Locate the cell with the specified text and output its [X, Y] center coordinate. 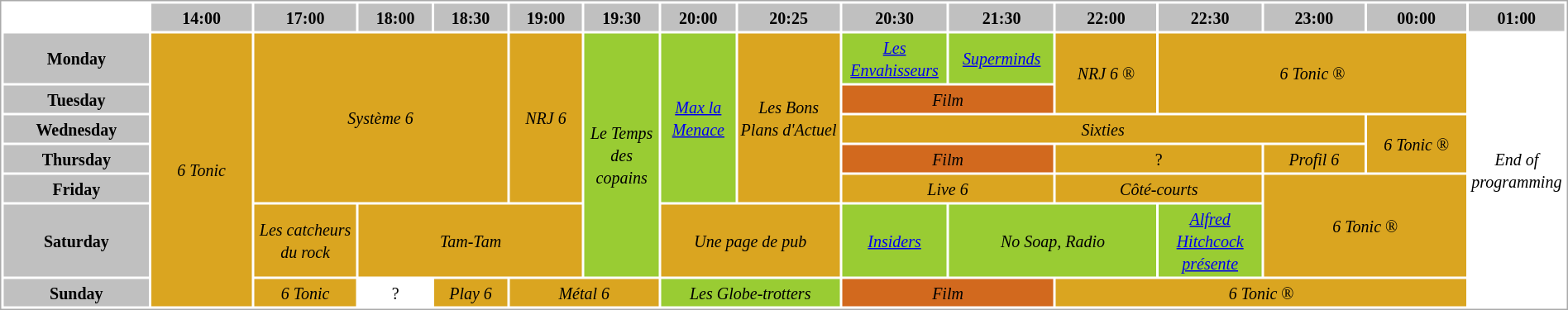
No Soap, Radio [1053, 241]
Thursday [76, 159]
Sixties [1103, 129]
Les Bons Plans d'Actuel [789, 117]
Superminds [1002, 58]
Alfred Hitchcock présente [1210, 241]
00:00 [1416, 17]
Profil 6 [1313, 159]
01:00 [1517, 17]
14:00 [202, 17]
Wednesday [76, 129]
19:00 [546, 17]
Le Temps des copains [622, 155]
20:30 [895, 17]
Côté-courts [1159, 188]
Une page de pub [750, 241]
23:00 [1313, 17]
20:00 [698, 17]
22:00 [1107, 17]
Système 6 [380, 117]
Live 6 [948, 188]
Métal 6 [584, 293]
20:25 [789, 17]
18:00 [395, 17]
Saturday [76, 241]
Max la Menace [698, 117]
Les Envahisseurs [895, 58]
Friday [76, 188]
Play 6 [471, 293]
17:00 [305, 17]
22:30 [1210, 17]
Monday [76, 58]
Les Globe-trotters [750, 293]
Sunday [76, 293]
21:30 [1002, 17]
18:30 [471, 17]
Insiders [895, 241]
End of programming [1517, 169]
NRJ 6 ® [1107, 73]
Tuesday [76, 99]
NRJ 6 [546, 117]
19:30 [622, 17]
Tam-Tam [471, 241]
Les catcheurs du rock [305, 241]
